For the text-containing cell, return its midpoint in [X, Y] coordinate format. 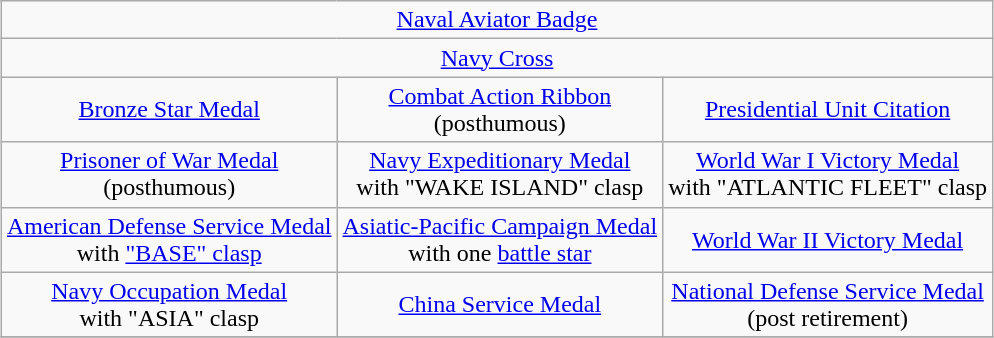
World War II Victory Medal [828, 240]
Combat Action Ribbon(posthumous) [500, 110]
Asiatic-Pacific Campaign Medal with one battle star [500, 240]
American Defense Service Medal with "BASE" clasp [169, 240]
Presidential Unit Citation [828, 110]
World War I Victory Medalwith "ATLANTIC FLEET" clasp [828, 174]
National Defense Service Medal(post retirement) [828, 304]
Navy Cross [496, 58]
Navy Occupation Medalwith "ASIA" clasp [169, 304]
Naval Aviator Badge [496, 20]
China Service Medal [500, 304]
Navy Expeditionary Medalwith "WAKE ISLAND" clasp [500, 174]
Prisoner of War Medal(posthumous) [169, 174]
Bronze Star Medal [169, 110]
